From the cell containing the given text, extract its center point as (X, Y) coordinate. 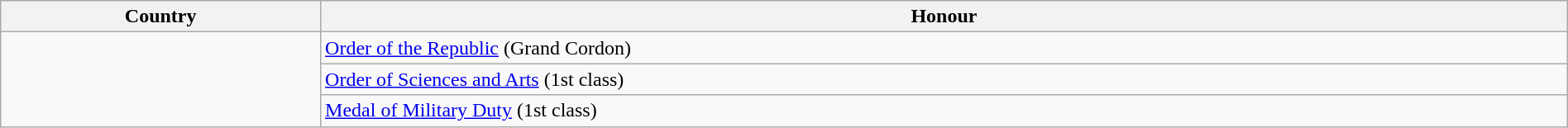
Order of Sciences and Arts (1st class) (944, 79)
Country (160, 17)
Honour (944, 17)
Order of the Republic (Grand Cordon) (944, 48)
Medal of Military Duty (1st class) (944, 111)
